Determine the [X, Y] coordinate at the center of the cell enclosing the given text.  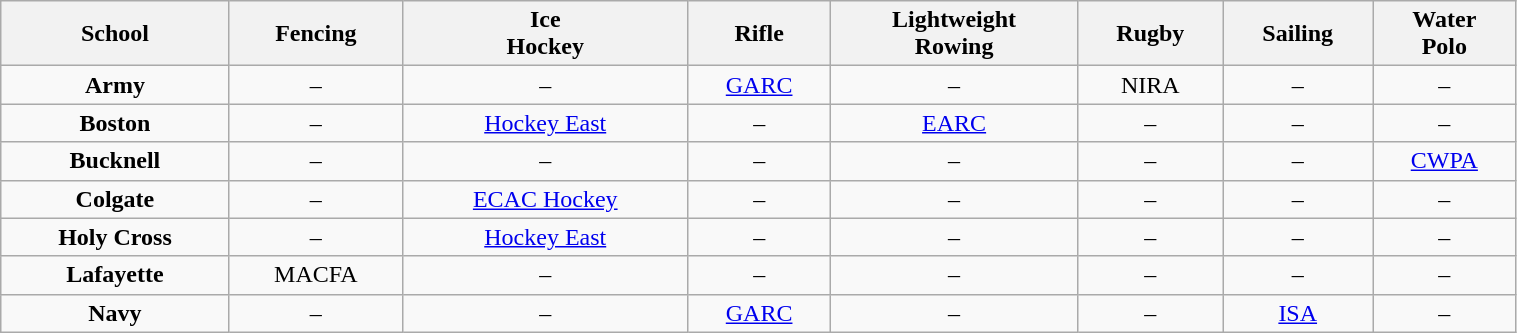
Army [115, 85]
Holy Cross [115, 237]
ECAC Hockey [546, 199]
Colgate [115, 199]
Lafayette [115, 275]
Sailing [1298, 34]
Rifle [759, 34]
IceHockey [546, 34]
LightweightRowing [954, 34]
EARC [954, 123]
Rugby [1150, 34]
MACFA [316, 275]
Fencing [316, 34]
ISA [1298, 313]
Boston [115, 123]
Navy [115, 313]
CWPA [1444, 161]
Bucknell [115, 161]
School [115, 34]
NIRA [1150, 85]
WaterPolo [1444, 34]
